Detect which cell encompasses the target text, then output its [X, Y] center coordinate. 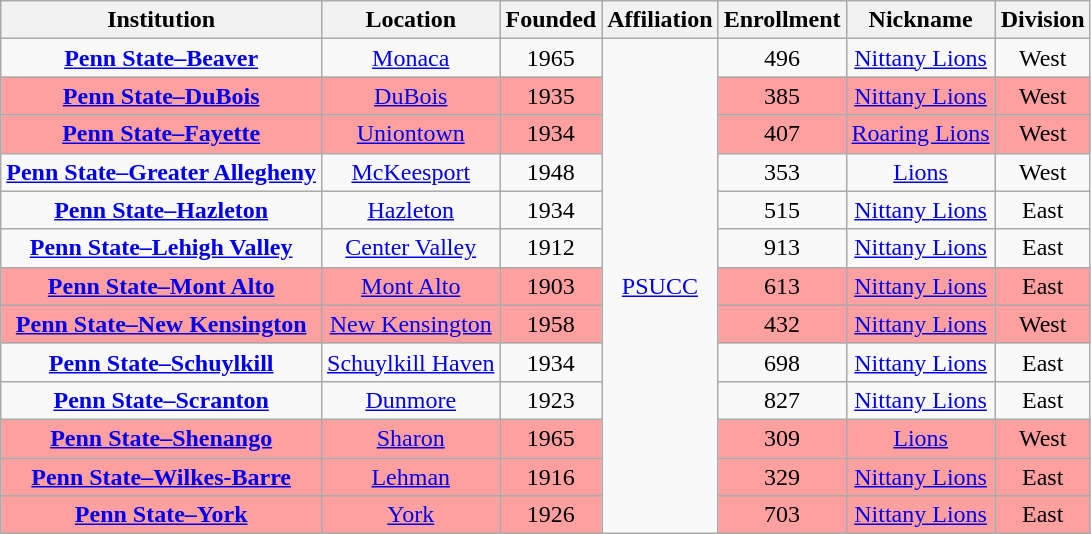
515 [782, 210]
Roaring Lions [920, 134]
Penn State–Greater Allegheny [162, 172]
Penn State–Beaver [162, 58]
1903 [551, 286]
1948 [551, 172]
Lehman [411, 477]
Penn State–Hazleton [162, 210]
827 [782, 400]
McKeesport [411, 172]
1926 [551, 515]
Sharon [411, 438]
698 [782, 362]
1916 [551, 477]
1923 [551, 400]
Location [411, 20]
1935 [551, 96]
Enrollment [782, 20]
1912 [551, 248]
Penn State–Shenango [162, 438]
Hazleton [411, 210]
York [411, 515]
Penn State–Mont Alto [162, 286]
Penn State–Wilkes-Barre [162, 477]
Uniontown [411, 134]
DuBois [411, 96]
Institution [162, 20]
Nickname [920, 20]
496 [782, 58]
309 [782, 438]
Penn State–Lehigh Valley [162, 248]
PSUCC [660, 286]
Penn State–Schuylkill [162, 362]
Founded [551, 20]
Center Valley [411, 248]
407 [782, 134]
385 [782, 96]
Monaca [411, 58]
Division [1042, 20]
Penn State–Scranton [162, 400]
613 [782, 286]
329 [782, 477]
432 [782, 324]
1958 [551, 324]
913 [782, 248]
Penn State–York [162, 515]
703 [782, 515]
Dunmore [411, 400]
New Kensington [411, 324]
353 [782, 172]
Mont Alto [411, 286]
Penn State–DuBois [162, 96]
Affiliation [660, 20]
Penn State–New Kensington [162, 324]
Penn State–Fayette [162, 134]
Schuylkill Haven [411, 362]
